Extract the [x, y] coordinate from the center of the cell holding the provided text.  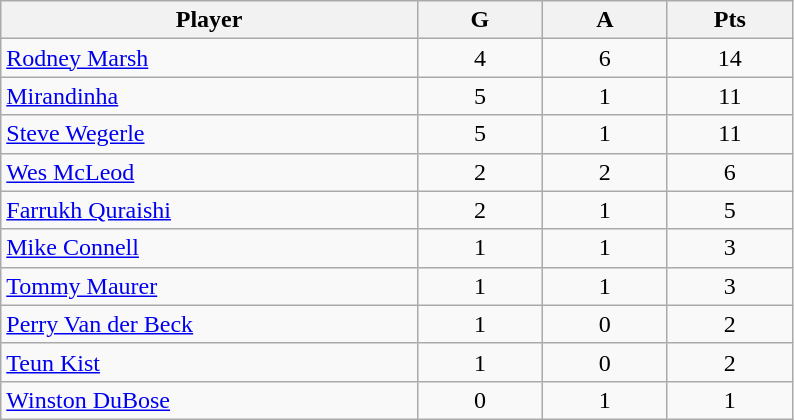
A [604, 20]
Player [210, 20]
Tommy Maurer [210, 286]
Teun Kist [210, 362]
G [480, 20]
Mike Connell [210, 248]
Winston DuBose [210, 400]
Farrukh Quraishi [210, 210]
14 [730, 58]
Mirandinha [210, 96]
Wes McLeod [210, 172]
Pts [730, 20]
Steve Wegerle [210, 134]
Rodney Marsh [210, 58]
Perry Van der Beck [210, 324]
4 [480, 58]
